Detect which cell encompasses the target text, then output its [X, Y] center coordinate. 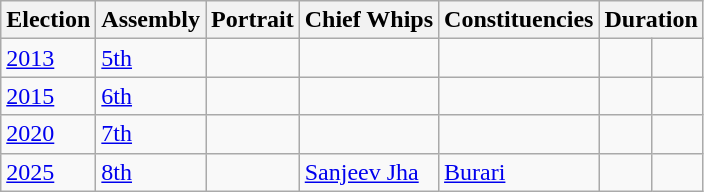
6th [151, 96]
5th [151, 58]
2020 [48, 134]
Chief Whips [368, 20]
Assembly [151, 20]
Election [48, 20]
2025 [48, 172]
Constituencies [519, 20]
8th [151, 172]
7th [151, 134]
Portrait [253, 20]
Sanjeev Jha [368, 172]
2015 [48, 96]
2013 [48, 58]
Duration [651, 20]
Burari [519, 172]
